Detect which cell encompasses the target text, then output its (x, y) center coordinate. 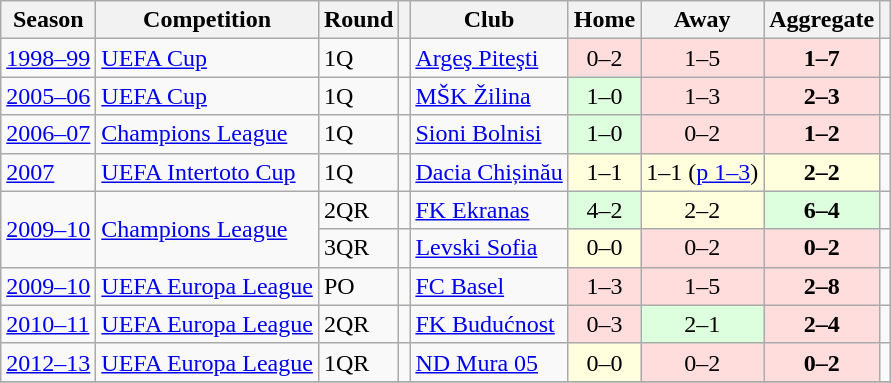
1–2 (822, 134)
1–1 (p 1–3) (702, 172)
2–4 (822, 324)
Dacia Chișinău (489, 172)
0–3 (604, 324)
2010–11 (48, 324)
1QR (358, 362)
Season (48, 20)
Aggregate (822, 20)
1998–99 (48, 58)
2–3 (822, 96)
UEFA Intertoto Cup (208, 172)
FK Budućnost (489, 324)
Club (489, 20)
2012–13 (48, 362)
MŠK Žilina (489, 96)
Competition (208, 20)
2007 (48, 172)
Home (604, 20)
1–7 (822, 58)
FC Basel (489, 286)
Round (358, 20)
PO (358, 286)
4–2 (604, 210)
6–4 (822, 210)
Argeş Piteşti (489, 58)
2005–06 (48, 96)
ND Mura 05 (489, 362)
Away (702, 20)
2006–07 (48, 134)
3QR (358, 248)
Sioni Bolnisi (489, 134)
Levski Sofia (489, 248)
FK Ekranas (489, 210)
2–1 (702, 324)
1–1 (604, 172)
2–8 (822, 286)
